Locate the cell with the specified text and output its [X, Y] center coordinate. 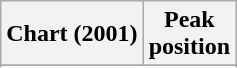
Peak position [189, 34]
Chart (2001) [72, 34]
